Output the (X, Y) coordinate of the center of the cell containing the given text.  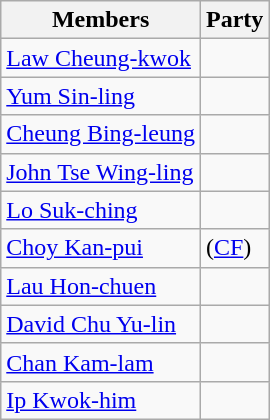
Law Cheung-kwok (101, 58)
Choy Kan-pui (101, 248)
Ip Kwok-him (101, 400)
(CF) (234, 248)
Lau Hon-chuen (101, 286)
Party (234, 20)
Lo Suk-ching (101, 210)
John Tse Wing-ling (101, 172)
Chan Kam-lam (101, 362)
Cheung Bing-leung (101, 134)
Members (101, 20)
David Chu Yu-lin (101, 324)
Yum Sin-ling (101, 96)
